Locate the cell with the specified text and output its (X, Y) center coordinate. 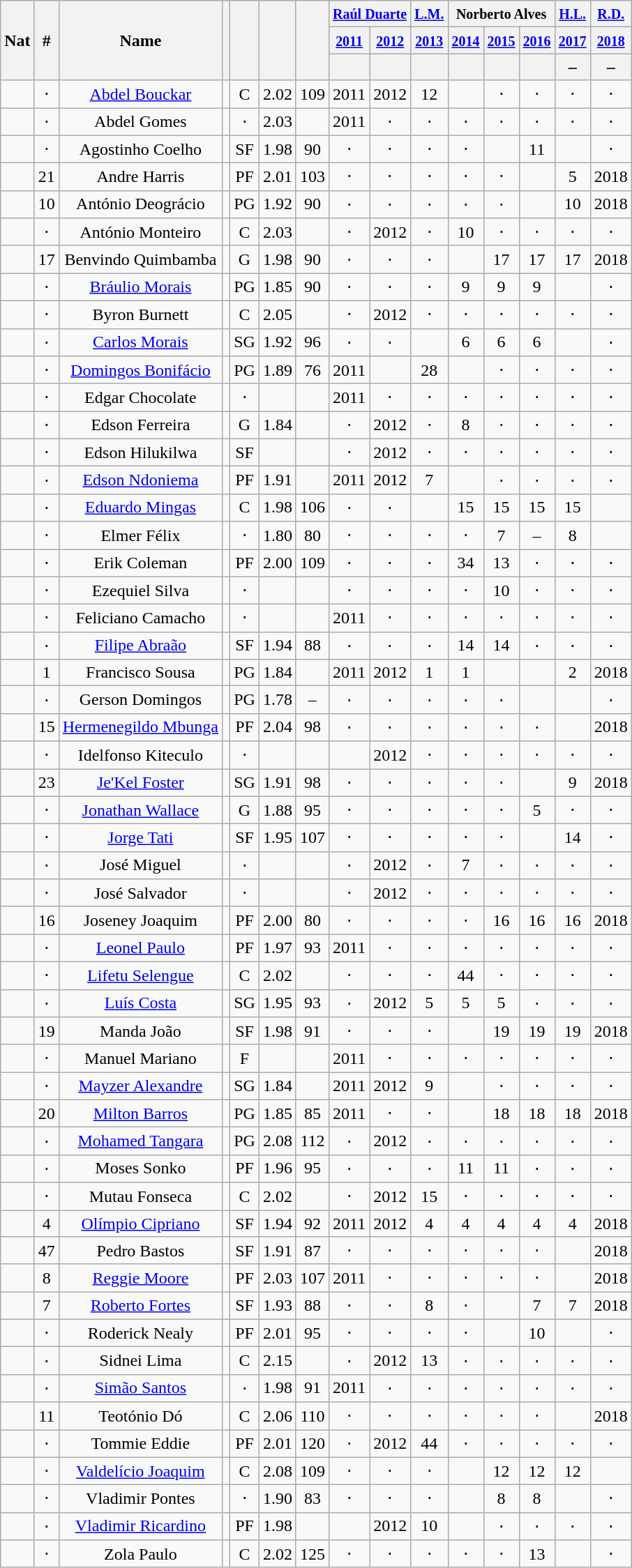
Filipe Abraão (140, 646)
21 (46, 177)
2013 (430, 40)
Manuel Mariano (140, 1058)
Zola Paulo (140, 1554)
Andre Harris (140, 177)
1.90 (278, 1499)
Leonel Paulo (140, 948)
125 (313, 1554)
83 (313, 1499)
L.M. (430, 14)
Benvindo Quimbamba (140, 259)
António Deográcio (140, 204)
Byron Burnett (140, 314)
1.78 (278, 700)
Abdel Bouckar (140, 94)
96 (313, 342)
Elmer Félix (140, 535)
92 (313, 1224)
2017 (572, 40)
1.96 (278, 1169)
2015 (501, 40)
Jorge Tati (140, 838)
47 (46, 1251)
Mohamed Tangara (140, 1141)
Teotónio Dó (140, 1416)
106 (313, 508)
Edson Ferreira (140, 425)
# (46, 40)
28 (430, 370)
76 (313, 370)
Edgar Chocolate (140, 397)
Mutau Fonseca (140, 1196)
2014 (466, 40)
Olímpio Cipriano (140, 1224)
F (245, 1058)
Gerson Domingos (140, 700)
Roberto Fortes (140, 1306)
Reggie Moore (140, 1278)
Moses Sonko (140, 1169)
Norberto Alves (501, 14)
2 (572, 673)
1.89 (278, 370)
120 (313, 1443)
Agostinho Coelho (140, 149)
110 (313, 1416)
Manda João (140, 1031)
Jonathan Wallace (140, 810)
António Monteiro (140, 232)
1.88 (278, 810)
José Salvador (140, 893)
2.15 (278, 1361)
José Miguel (140, 865)
R.D. (611, 14)
Milton Barros (140, 1113)
Edson Ndoniema (140, 480)
Feliciano Camacho (140, 618)
2016 (537, 40)
103 (313, 177)
H.L. (572, 14)
Edson Hilukilwa (140, 452)
Name (140, 40)
112 (313, 1141)
1.93 (278, 1306)
Abdel Gomes (140, 121)
Lifetu Selengue (140, 975)
Roderick Nealy (140, 1333)
85 (313, 1113)
1.97 (278, 948)
20 (46, 1113)
Idelfonso Kiteculo (140, 755)
Joseney Joaquim (140, 920)
Sidnei Lima (140, 1361)
Je'Kel Foster (140, 782)
Pedro Bastos (140, 1251)
Eduardo Mingas (140, 508)
Vladimir Pontes (140, 1499)
Valdelício Joaquim (140, 1471)
Bráulio Morais (140, 287)
Nat (17, 40)
Carlos Morais (140, 342)
87 (313, 1251)
Tommie Eddie (140, 1443)
Simão Santos (140, 1388)
Vladimir Ricardino (140, 1526)
34 (466, 563)
2.04 (278, 727)
Hermenegildo Mbunga (140, 727)
Ezequiel Silva (140, 591)
2.05 (278, 314)
Raúl Duarte (370, 14)
2.06 (278, 1416)
Erik Coleman (140, 563)
Mayzer Alexandre (140, 1086)
1.80 (278, 535)
Luís Costa (140, 1003)
23 (46, 782)
Francisco Sousa (140, 673)
Domingos Bonifácio (140, 370)
